Pinpoint the cell where the given text exists, returning its [x, y] midpoint coordinate. 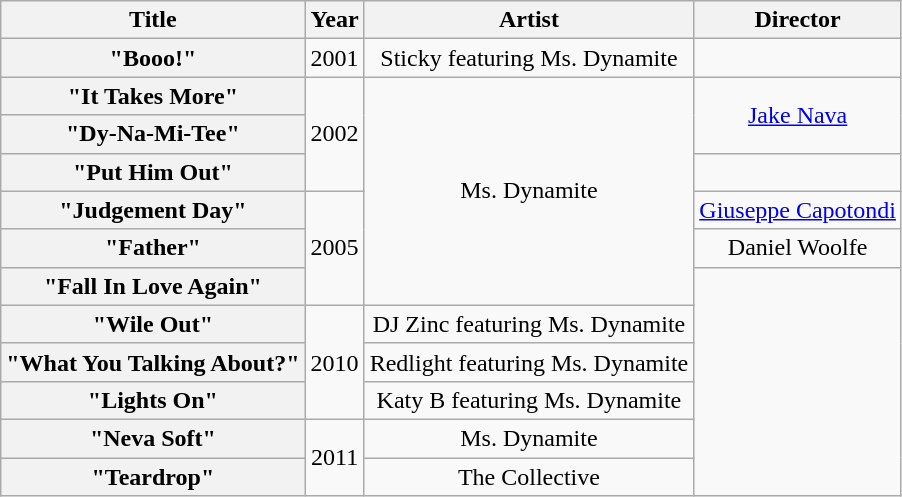
Title [153, 20]
"Dy-Na-Mi-Tee" [153, 134]
"Judgement Day" [153, 210]
"Wile Out" [153, 324]
2011 [334, 457]
Director [798, 20]
Redlight featuring Ms. Dynamite [529, 362]
"Booo!" [153, 58]
DJ Zinc featuring Ms. Dynamite [529, 324]
Year [334, 20]
2005 [334, 248]
"Put Him Out" [153, 172]
2002 [334, 134]
"It Takes More" [153, 96]
Daniel Woolfe [798, 248]
Jake Nava [798, 115]
"Father" [153, 248]
Sticky featuring Ms. Dynamite [529, 58]
Katy B featuring Ms. Dynamite [529, 400]
2001 [334, 58]
Giuseppe Capotondi [798, 210]
The Collective [529, 477]
Artist [529, 20]
"Lights On" [153, 400]
2010 [334, 362]
"Fall In Love Again" [153, 286]
"Neva Soft" [153, 438]
"Teardrop" [153, 477]
"What You Talking About?" [153, 362]
